Pinpoint the cell where the given text exists, returning its [x, y] midpoint coordinate. 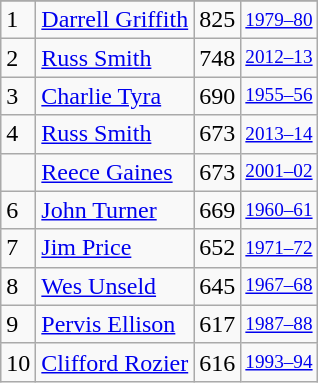
1 [18, 20]
669 [218, 210]
Reece Gaines [115, 172]
1955–56 [279, 96]
1967–68 [279, 286]
Charlie Tyra [115, 96]
7 [18, 248]
Pervis Ellison [115, 324]
2013–14 [279, 134]
645 [218, 286]
1971–72 [279, 248]
1987–88 [279, 324]
3 [18, 96]
2012–13 [279, 58]
Jim Price [115, 248]
616 [218, 362]
690 [218, 96]
4 [18, 134]
1993–94 [279, 362]
825 [218, 20]
1960–61 [279, 210]
652 [218, 248]
6 [18, 210]
Clifford Rozier [115, 362]
Darrell Griffith [115, 20]
10 [18, 362]
John Turner [115, 210]
617 [218, 324]
8 [18, 286]
Wes Unseld [115, 286]
2001–02 [279, 172]
1979–80 [279, 20]
2 [18, 58]
748 [218, 58]
9 [18, 324]
